Find where the given text appears and provide that cell's center as (X, Y) coordinate. 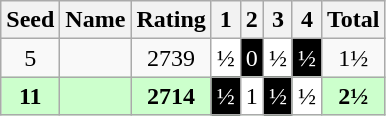
2714 (171, 96)
Name (96, 20)
Rating (171, 20)
11 (30, 96)
5 (30, 58)
0 (252, 58)
Total (354, 20)
2739 (171, 58)
2 (252, 20)
4 (306, 20)
Seed (30, 20)
3 (278, 20)
1½ (354, 58)
2½ (354, 96)
